Find where the given text appears and provide that cell's center as [x, y] coordinate. 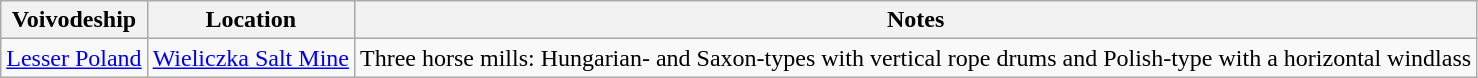
Notes [915, 20]
Three horse mills: Hungarian- and Saxon-types with vertical rope drums and Polish-type with a horizontal windlass [915, 58]
Voivodeship [74, 20]
Lesser Poland [74, 58]
Location [250, 20]
Wieliczka Salt Mine [250, 58]
